Find where the given text appears and provide that cell's center as [X, Y] coordinate. 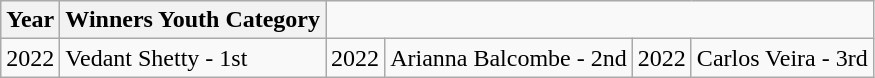
Carlos Veira - 3rd [782, 58]
Vedant Shetty - 1st [193, 58]
Winners Youth Category [193, 20]
Year [30, 20]
Arianna Balcombe - 2nd [509, 58]
